Output the (X, Y) coordinate of the center of the cell containing the given text.  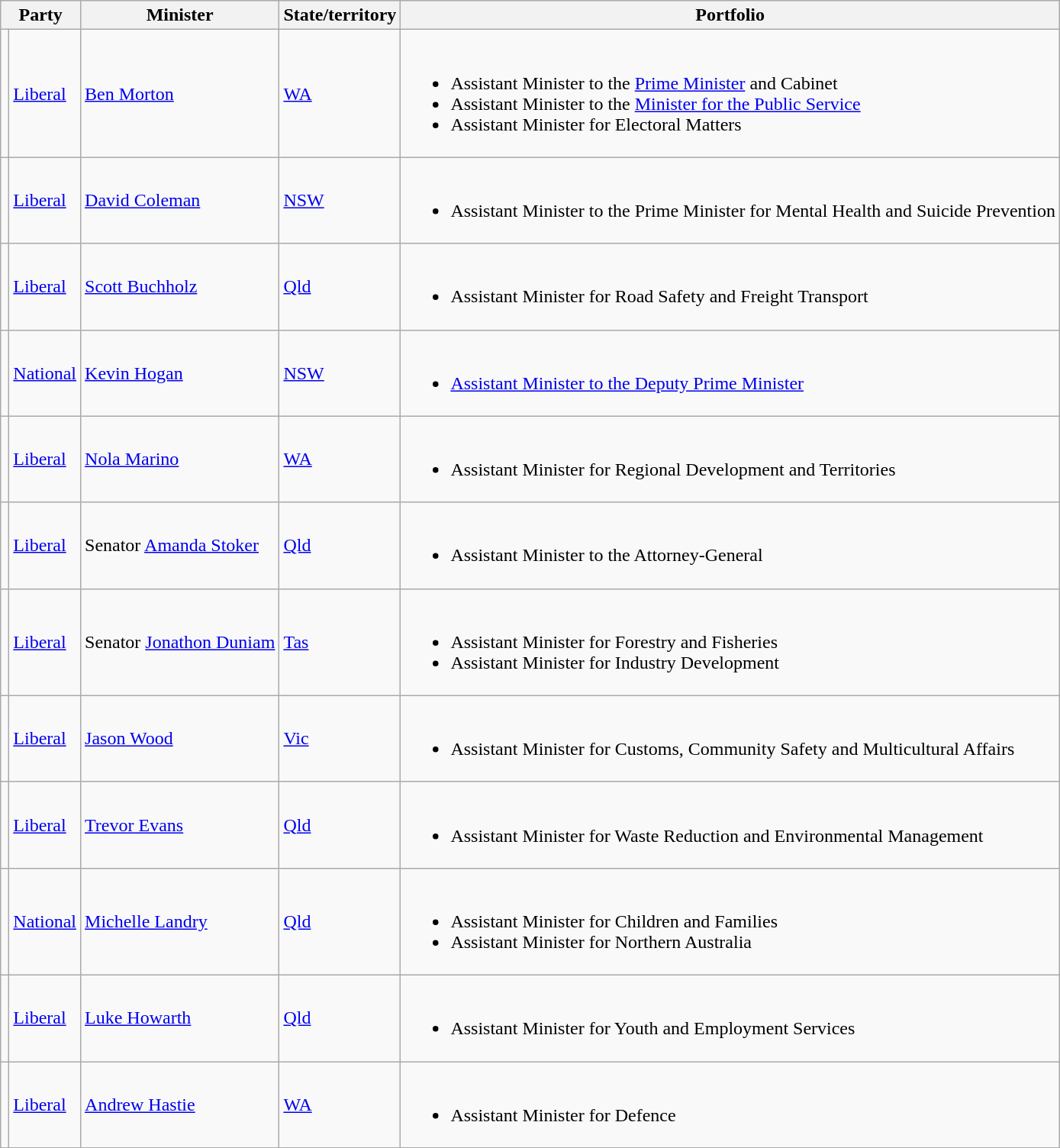
Scott Buchholz (180, 287)
Senator Jonathon Duniam (180, 642)
Tas (340, 642)
Michelle Landry (180, 921)
Ben Morton (180, 93)
Kevin Hogan (180, 372)
Assistant Minister for Youth and Employment Services (730, 1018)
Senator Amanda Stoker (180, 545)
Assistant Minister for Children and FamiliesAssistant Minister for Northern Australia (730, 921)
Assistant Minister for Forestry and FisheriesAssistant Minister for Industry Development (730, 642)
Minister (180, 15)
Assistant Minister to the Prime Minister and CabinetAssistant Minister to the Minister for the Public ServiceAssistant Minister for Electoral Matters (730, 93)
Assistant Minister for Waste Reduction and Environmental Management (730, 824)
David Coleman (180, 200)
Luke Howarth (180, 1018)
Assistant Minister for Defence (730, 1104)
Assistant Minister for Road Safety and Freight Transport (730, 287)
Portfolio (730, 15)
Andrew Hastie (180, 1104)
Vic (340, 739)
Assistant Minister for Customs, Community Safety and Multicultural Affairs (730, 739)
Nola Marino (180, 460)
Party (41, 15)
Assistant Minister to the Prime Minister for Mental Health and Suicide Prevention (730, 200)
Trevor Evans (180, 824)
Assistant Minister for Regional Development and Territories (730, 460)
Assistant Minister to the Attorney-General (730, 545)
State/territory (340, 15)
Jason Wood (180, 739)
Assistant Minister to the Deputy Prime Minister (730, 372)
